Return the (X, Y) coordinate for the center point of the cell that contains the specified text.  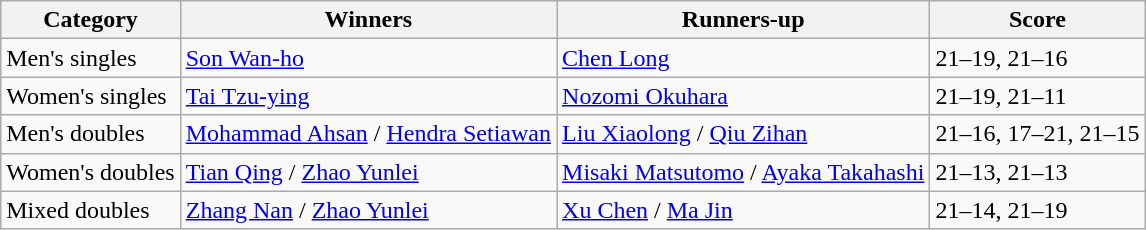
Category (90, 20)
Winners (368, 20)
Son Wan-ho (368, 58)
Xu Chen / Ma Jin (744, 210)
21–19, 21–16 (1038, 58)
Score (1038, 20)
Men's doubles (90, 134)
Men's singles (90, 58)
21–13, 21–13 (1038, 172)
Nozomi Okuhara (744, 96)
Women's singles (90, 96)
Mixed doubles (90, 210)
Tian Qing / Zhao Yunlei (368, 172)
Runners-up (744, 20)
Chen Long (744, 58)
Mohammad Ahsan / Hendra Setiawan (368, 134)
21–19, 21–11 (1038, 96)
Zhang Nan / Zhao Yunlei (368, 210)
21–16, 17–21, 21–15 (1038, 134)
Tai Tzu-ying (368, 96)
Liu Xiaolong / Qiu Zihan (744, 134)
Misaki Matsutomo / Ayaka Takahashi (744, 172)
21–14, 21–19 (1038, 210)
Women's doubles (90, 172)
